Return [X, Y] of the center of cell containing provided text 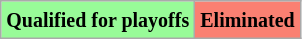
Eliminated [248, 20]
Qualified for playoffs [98, 20]
